Output the [x, y] coordinate of the center of the cell containing the given text.  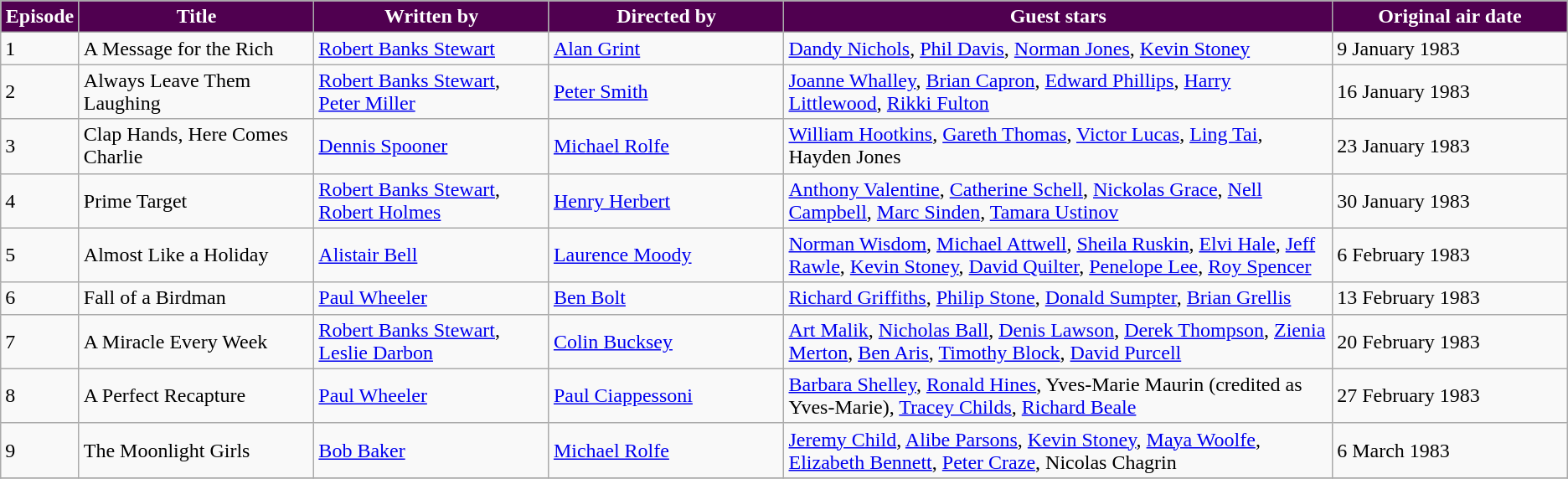
6 March 1983 [1451, 451]
Almost Like a Holiday [196, 255]
Robert Banks Stewart [432, 49]
Episode [40, 17]
Alan Grint [667, 49]
27 February 1983 [1451, 395]
Alistair Bell [432, 255]
Original air date [1451, 17]
Ben Bolt [667, 298]
Jeremy Child, Alibe Parsons, Kevin Stoney, Maya Woolfe, Elizabeth Bennett, Peter Craze, Nicolas Chagrin [1059, 451]
A Perfect Recapture [196, 395]
20 February 1983 [1451, 342]
7 [40, 342]
Clap Hands, Here Comes Charlie [196, 146]
6 February 1983 [1451, 255]
Robert Banks Stewart, Peter Miller [432, 92]
Joanne Whalley, Brian Capron, Edward Phillips, Harry Littlewood, Rikki Fulton [1059, 92]
Dandy Nichols, Phil Davis, Norman Jones, Kevin Stoney [1059, 49]
8 [40, 395]
Bob Baker [432, 451]
Richard Griffiths, Philip Stone, Donald Sumpter, Brian Grellis [1059, 298]
Directed by [667, 17]
Written by [432, 17]
13 February 1983 [1451, 298]
Always Leave Them Laughing [196, 92]
Anthony Valentine, Catherine Schell, Nickolas Grace, Nell Campbell, Marc Sinden, Tamara Ustinov [1059, 201]
30 January 1983 [1451, 201]
A Message for the Rich [196, 49]
Henry Herbert [667, 201]
9 [40, 451]
5 [40, 255]
6 [40, 298]
Barbara Shelley, Ronald Hines, Yves-Marie Maurin (credited as Yves-Marie), Tracey Childs, Richard Beale [1059, 395]
Laurence Moody [667, 255]
A Miracle Every Week [196, 342]
Robert Banks Stewart, Leslie Darbon [432, 342]
23 January 1983 [1451, 146]
Fall of a Birdman [196, 298]
Art Malik, Nicholas Ball, Denis Lawson, Derek Thompson, Zienia Merton, Ben Aris, Timothy Block, David Purcell [1059, 342]
16 January 1983 [1451, 92]
Peter Smith [667, 92]
Prime Target [196, 201]
2 [40, 92]
Paul Ciappessoni [667, 395]
Guest stars [1059, 17]
3 [40, 146]
1 [40, 49]
4 [40, 201]
Robert Banks Stewart, Robert Holmes [432, 201]
Norman Wisdom, Michael Attwell, Sheila Ruskin, Elvi Hale, Jeff Rawle, Kevin Stoney, David Quilter, Penelope Lee, Roy Spencer [1059, 255]
Colin Bucksey [667, 342]
Dennis Spooner [432, 146]
The Moonlight Girls [196, 451]
9 January 1983 [1451, 49]
William Hootkins, Gareth Thomas, Victor Lucas, Ling Tai, Hayden Jones [1059, 146]
Title [196, 17]
